Pinpoint the cell where the given text exists, returning its (x, y) midpoint coordinate. 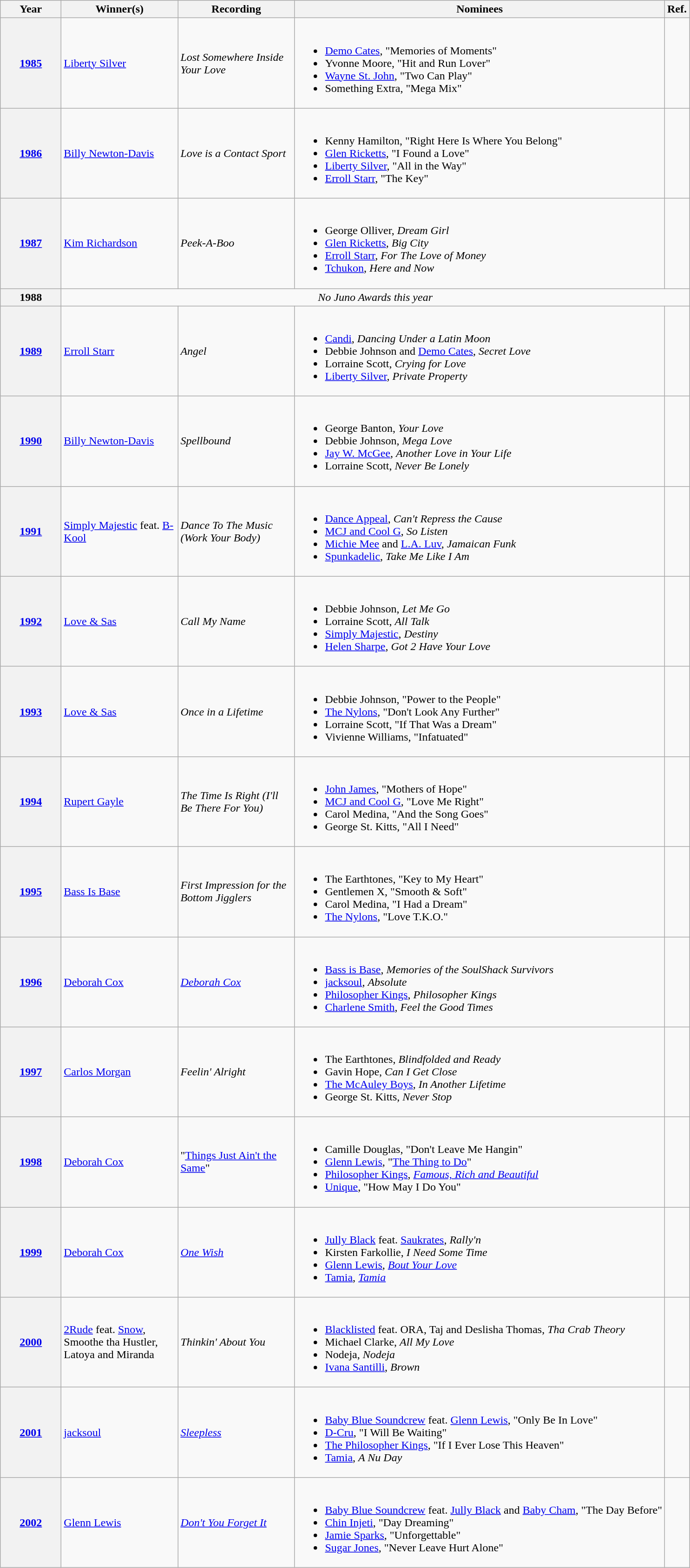
1996 (31, 982)
1999 (31, 1252)
1987 (31, 243)
The Earthtones, Blindfolded and ReadyGavin Hope, Can I Get CloseThe McAuley Boys, In Another LifetimeGeorge St. Kitts, Never Stop (480, 1072)
2000 (31, 1342)
Candi, Dancing Under a Latin MoonDebbie Johnson and Demo Cates, Secret LoveLorraine Scott, Crying for LoveLiberty Silver, Private Property (480, 351)
Thinkin' About You (236, 1342)
Debbie Johnson, Let Me GoLorraine Scott, All TalkSimply Majestic, DestinyHelen Sharpe, Got 2 Have Your Love (480, 621)
Don't You Forget It (236, 1522)
Bass is Base, Memories of the SoulShack Survivorsjacksoul, AbsolutePhilosopher Kings, Philosopher KingsCharlene Smith, Feel the Good Times (480, 982)
Dance Appeal, Can't Repress the CauseMCJ and Cool G, So ListenMichie Mee and L.A. Luv, Jamaican FunkSpunkadelic, Take Me Like I Am (480, 531)
Nominees (480, 9)
Jully Black feat. Saukrates, Rally'nKirsten Farkollie, I Need Some TimeGlenn Lewis, Bout Your LoveTamia, Tamia (480, 1252)
1991 (31, 531)
Angel (236, 351)
Bass Is Base (120, 891)
1985 (31, 63)
The Earthtones, "Key to My Heart"Gentlemen X, "Smooth & Soft"Carol Medina, "I Had a Dream"The Nylons, "Love T.K.O." (480, 891)
Ref. (677, 9)
Winner(s) (120, 9)
George Banton, Your LoveDebbie Johnson, Mega LoveJay W. McGee, Another Love in Your LifeLorraine Scott, Never Be Lonely (480, 441)
1988 (31, 297)
One Wish (236, 1252)
John James, "Mothers of Hope"MCJ and Cool G, "Love Me Right"Carol Medina, "And the Song Goes"George St. Kitts, "All I Need" (480, 801)
The Time Is Right (I'll Be There For You) (236, 801)
Baby Blue Soundcrew feat. Glenn Lewis, "Only Be In Love"D-Cru, "I Will Be Waiting"The Philosopher Kings, "If I Ever Lose This Heaven"Tamia, A Nu Day (480, 1432)
Demo Cates, "Memories of Moments"Yvonne Moore, "Hit and Run Lover"Wayne St. John, "Two Can Play"Something Extra, "Mega Mix" (480, 63)
Peek-A-Boo (236, 243)
1989 (31, 351)
Carlos Morgan (120, 1072)
1990 (31, 441)
Camille Douglas, "Don't Leave Me Hangin"Glenn Lewis, "The Thing to Do"Philosopher Kings, Famous, Rich and BeautifulUnique, "How May I Do You" (480, 1162)
Love is a Contact Sport (236, 153)
Erroll Starr (120, 351)
Feelin' Alright (236, 1072)
Glenn Lewis (120, 1522)
First Impression for the Bottom Jigglers (236, 891)
2001 (31, 1432)
Liberty Silver (120, 63)
2002 (31, 1522)
Rupert Gayle (120, 801)
1992 (31, 621)
jacksoul (120, 1432)
Simply Majestic feat. B-Kool (120, 531)
Kenny Hamilton, "Right Here Is Where You Belong"Glen Ricketts, "I Found a Love"Liberty Silver, "All in the Way"Erroll Starr, "The Key" (480, 153)
1993 (31, 711)
"Things Just Ain't the Same" (236, 1162)
George Olliver, Dream GirlGlen Ricketts, Big CityErroll Starr, For The Love of MoneyTchukon, Here and Now (480, 243)
1998 (31, 1162)
2Rude feat. Snow, Smoothe tha Hustler, Latoya and Miranda (120, 1342)
Spellbound (236, 441)
1994 (31, 801)
No Juno Awards this year (375, 297)
Debbie Johnson, "Power to the People"The Nylons, "Don't Look Any Further"Lorraine Scott, "If That Was a Dream"Vivienne Williams, "Infatuated" (480, 711)
Kim Richardson (120, 243)
Call My Name (236, 621)
Blacklisted feat. ORA, Taj and Deslisha Thomas, Tha Crab TheoryMichael Clarke, All My LoveNodeja, NodejaIvana Santilli, Brown (480, 1342)
Dance To The Music (Work Your Body) (236, 531)
Sleepless (236, 1432)
Recording (236, 9)
1995 (31, 891)
1997 (31, 1072)
Year (31, 9)
Lost Somewhere Inside Your Love (236, 63)
Once in a Lifetime (236, 711)
1986 (31, 153)
